Find where the given text appears and provide that cell's center as [X, Y] coordinate. 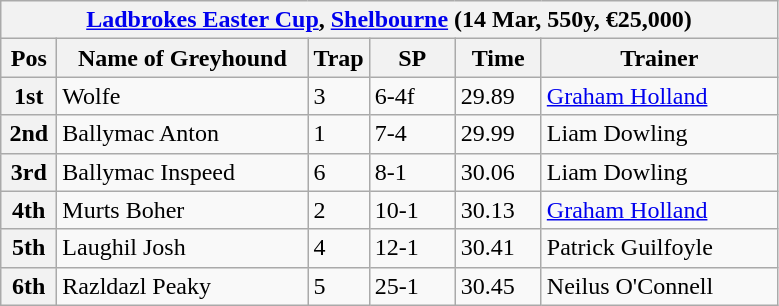
6th [29, 286]
1st [29, 96]
12-1 [412, 248]
1 [338, 134]
Time [498, 58]
29.99 [498, 134]
SP [412, 58]
30.13 [498, 210]
Name of Greyhound [182, 58]
25-1 [412, 286]
6 [338, 172]
Trap [338, 58]
29.89 [498, 96]
2 [338, 210]
3 [338, 96]
4 [338, 248]
Ballymac Anton [182, 134]
30.06 [498, 172]
4th [29, 210]
Ballymac Inspeed [182, 172]
2nd [29, 134]
3rd [29, 172]
5 [338, 286]
Pos [29, 58]
Razldazl Peaky [182, 286]
6-4f [412, 96]
7-4 [412, 134]
Ladbrokes Easter Cup, Shelbourne (14 Mar, 550y, €25,000) [390, 20]
Trainer [659, 58]
10-1 [412, 210]
5th [29, 248]
Wolfe [182, 96]
30.45 [498, 286]
Laughil Josh [182, 248]
Neilus O'Connell [659, 286]
Patrick Guilfoyle [659, 248]
Murts Boher [182, 210]
30.41 [498, 248]
8-1 [412, 172]
